Pinpoint the cell where the given text exists, returning its [x, y] midpoint coordinate. 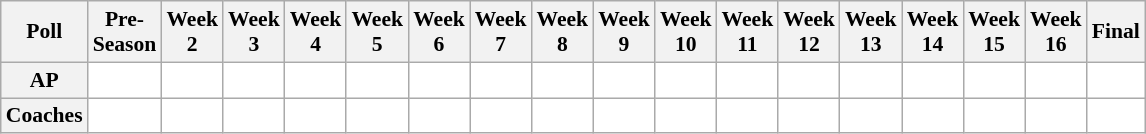
Week9 [624, 32]
Week14 [933, 32]
Week13 [871, 32]
Poll [44, 32]
Week15 [994, 32]
Week10 [686, 32]
Week5 [377, 32]
Coaches [44, 116]
Final [1116, 32]
Week4 [316, 32]
Week3 [254, 32]
Week11 [748, 32]
Week7 [501, 32]
Week16 [1056, 32]
Week2 [192, 32]
Week12 [809, 32]
AP [44, 80]
Week8 [562, 32]
Pre-Season [125, 32]
Week6 [439, 32]
